Identify which cell holds the provided text, then report its [X, Y] central coordinate. 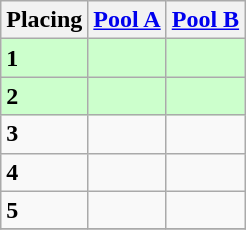
Placing [44, 20]
Pool B [205, 20]
4 [44, 172]
1 [44, 58]
2 [44, 96]
5 [44, 210]
Pool A [127, 20]
3 [44, 134]
